From the cell containing the given text, extract its center point as [x, y] coordinate. 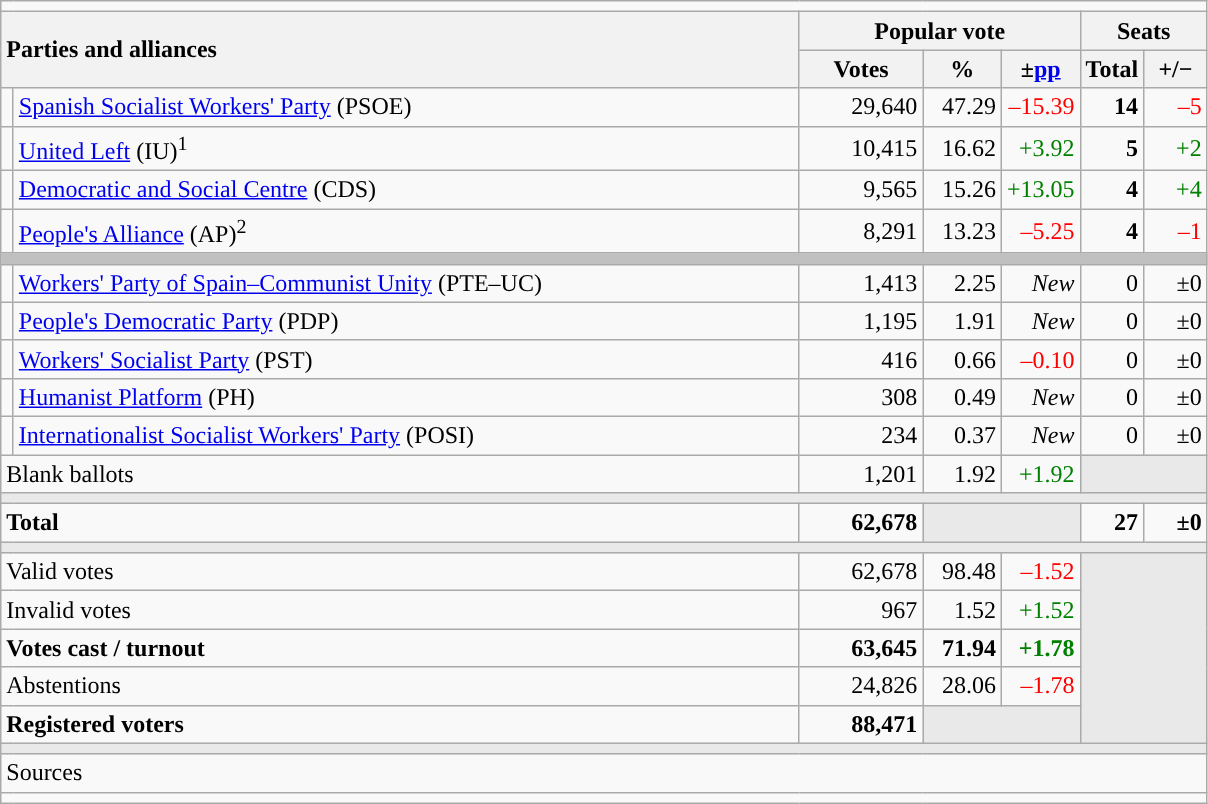
9,565 [861, 190]
1.92 [962, 474]
71.94 [962, 648]
Popular vote [940, 31]
–5.25 [1040, 232]
234 [861, 435]
Seats [1144, 31]
416 [861, 359]
–15.39 [1040, 107]
Votes [861, 69]
Votes cast / turnout [400, 648]
63,645 [861, 648]
Valid votes [400, 572]
% [962, 69]
47.29 [962, 107]
±pp [1040, 69]
+1.78 [1040, 648]
10,415 [861, 148]
967 [861, 610]
1,201 [861, 474]
+3.92 [1040, 148]
15.26 [962, 190]
–1.78 [1040, 686]
2.25 [962, 283]
Spanish Socialist Workers' Party (PSOE) [406, 107]
+/− [1176, 69]
0.49 [962, 397]
Humanist Platform (PH) [406, 397]
14 [1112, 107]
308 [861, 397]
People's Alliance (AP)2 [406, 232]
0.66 [962, 359]
8,291 [861, 232]
+1.52 [1040, 610]
–0.10 [1040, 359]
+13.05 [1040, 190]
1.52 [962, 610]
28.06 [962, 686]
13.23 [962, 232]
Workers' Socialist Party (PST) [406, 359]
16.62 [962, 148]
1.91 [962, 321]
Parties and alliances [400, 50]
Blank ballots [400, 474]
–1 [1176, 232]
+4 [1176, 190]
88,471 [861, 724]
Invalid votes [400, 610]
People's Democratic Party (PDP) [406, 321]
24,826 [861, 686]
–5 [1176, 107]
27 [1112, 523]
Abstentions [400, 686]
Registered voters [400, 724]
98.48 [962, 572]
Sources [604, 773]
–1.52 [1040, 572]
Internationalist Socialist Workers' Party (POSI) [406, 435]
29,640 [861, 107]
Workers' Party of Spain–Communist Unity (PTE–UC) [406, 283]
Democratic and Social Centre (CDS) [406, 190]
+2 [1176, 148]
1,195 [861, 321]
0.37 [962, 435]
United Left (IU)1 [406, 148]
1,413 [861, 283]
+1.92 [1040, 474]
5 [1112, 148]
